Identify which cell holds the provided text, then report its [X, Y] central coordinate. 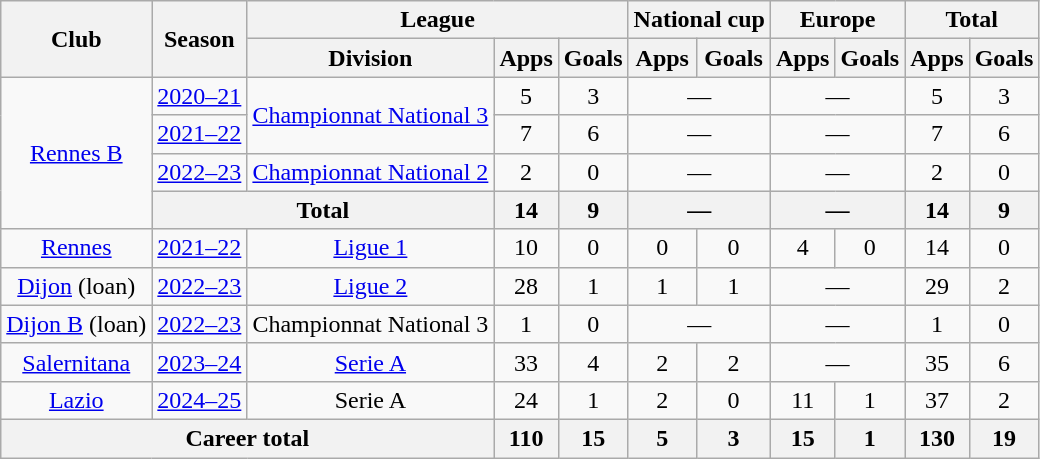
Club [76, 39]
Career total [248, 438]
35 [937, 362]
2023–24 [200, 362]
19 [1004, 438]
Rennes [76, 248]
37 [937, 400]
Europe [838, 20]
Salernitana [76, 362]
Ligue 1 [370, 248]
10 [526, 248]
Dijon B (loan) [76, 324]
33 [526, 362]
Championnat National 2 [370, 172]
National cup [699, 20]
2024–25 [200, 400]
110 [526, 438]
28 [526, 286]
Ligue 2 [370, 286]
24 [526, 400]
Division [370, 58]
130 [937, 438]
Lazio [76, 400]
2020–21 [200, 96]
11 [803, 400]
Dijon (loan) [76, 286]
Season [200, 39]
Rennes B [76, 153]
29 [937, 286]
League [438, 20]
